Determine the (X, Y) coordinate at the center of the cell enclosing the given text.  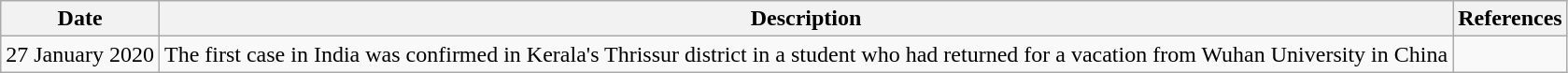
27 January 2020 (80, 54)
Description (805, 19)
Date (80, 19)
The first case in India was confirmed in Kerala's Thrissur district in a student who had returned for a vacation from Wuhan University in China (805, 54)
References (1511, 19)
